Locate the cell with the specified text and output its (x, y) center coordinate. 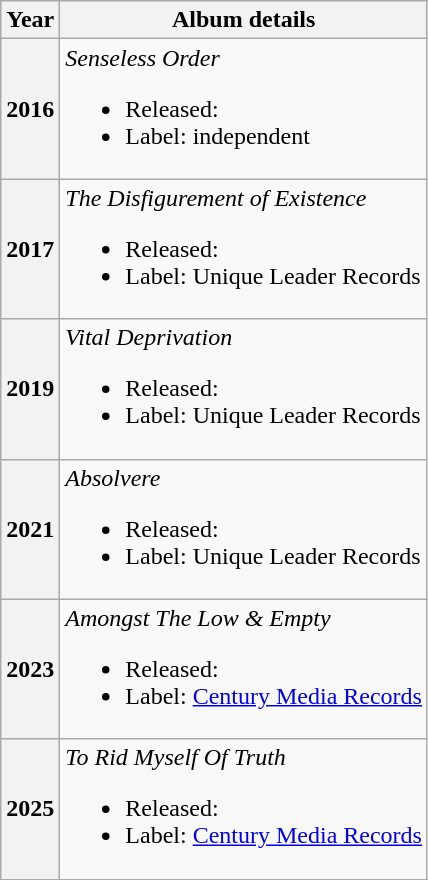
Album details (244, 20)
The Disfigurement of ExistenceReleased: Label: Unique Leader Records (244, 249)
Senseless OrderReleased: Label: independent (244, 109)
Amongst The Low & EmptyReleased: Label: Century Media Records (244, 669)
2025 (30, 809)
To Rid Myself Of TruthReleased: Label: Century Media Records (244, 809)
AbsolvereReleased: Label: Unique Leader Records (244, 529)
2016 (30, 109)
2023 (30, 669)
Vital DeprivationReleased: Label: Unique Leader Records (244, 389)
2021 (30, 529)
2017 (30, 249)
2019 (30, 389)
Year (30, 20)
